Search for the cell housing the specified text and yield its (X, Y) center coordinate. 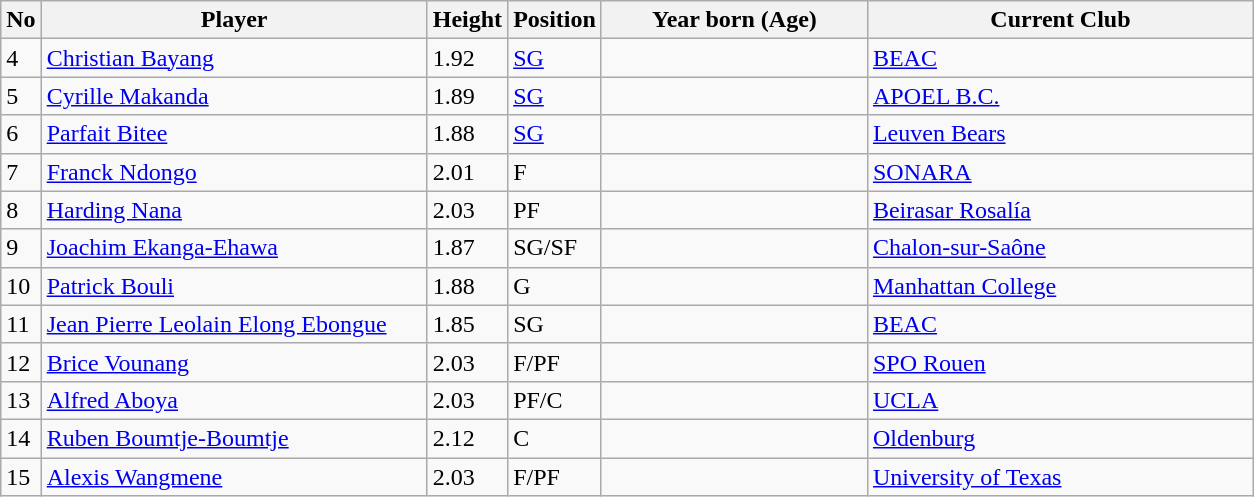
Ruben Boumtje-Boumtje (234, 438)
SPO Rouen (1060, 362)
G (555, 286)
Franck Ndongo (234, 172)
Alfred Aboya (234, 400)
Beirasar Rosalía (1060, 210)
2.01 (467, 172)
Joachim Ekanga-Ehawa (234, 248)
10 (21, 286)
F (555, 172)
Jean Pierre Leolain Elong Ebongue (234, 324)
SONARA (1060, 172)
11 (21, 324)
UCLA (1060, 400)
Height (467, 20)
14 (21, 438)
Parfait Bitee (234, 134)
No (21, 20)
1.85 (467, 324)
4 (21, 58)
Harding Nana (234, 210)
12 (21, 362)
8 (21, 210)
Chalon-sur-Saône (1060, 248)
Manhattan College (1060, 286)
Christian Bayang (234, 58)
Patrick Bouli (234, 286)
APOEL B.C. (1060, 96)
PF (555, 210)
Oldenburg (1060, 438)
15 (21, 477)
1.89 (467, 96)
Position (555, 20)
SG/SF (555, 248)
5 (21, 96)
2.12 (467, 438)
6 (21, 134)
Current Club (1060, 20)
1.87 (467, 248)
Player (234, 20)
Brice Vounang (234, 362)
1.92 (467, 58)
Leuven Bears (1060, 134)
13 (21, 400)
C (555, 438)
7 (21, 172)
University of Texas (1060, 477)
PF/C (555, 400)
Cyrille Makanda (234, 96)
9 (21, 248)
Year born (Age) (734, 20)
Alexis Wangmene (234, 477)
